Find where the given text appears and provide that cell's center as [X, Y] coordinate. 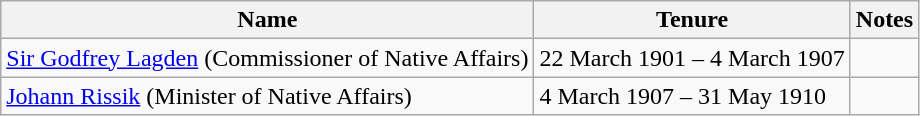
22 March 1901 – 4 March 1907 [692, 58]
Notes [884, 20]
4 March 1907 – 31 May 1910 [692, 96]
Tenure [692, 20]
Johann Rissik (Minister of Native Affairs) [268, 96]
Name [268, 20]
Sir Godfrey Lagden (Commissioner of Native Affairs) [268, 58]
